Search for the cell housing the specified text and yield its [x, y] center coordinate. 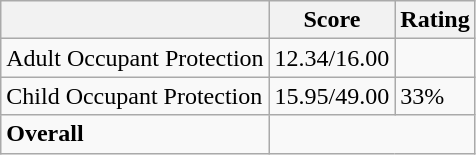
Child Occupant Protection [135, 96]
Score [332, 20]
33% [435, 96]
15.95/49.00 [332, 96]
Overall [135, 134]
Adult Occupant Protection [135, 58]
Rating [435, 20]
12.34/16.00 [332, 58]
